For the text-containing cell, return its midpoint in (x, y) coordinate format. 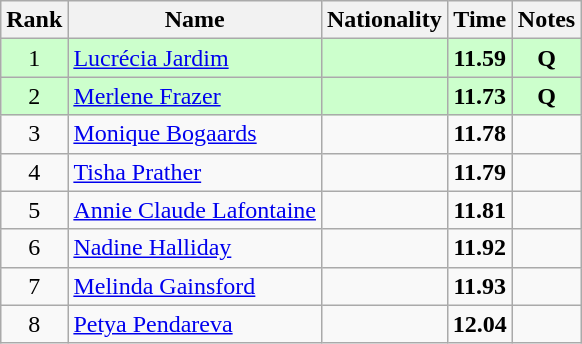
Annie Claude Lafontaine (195, 210)
Lucrécia Jardim (195, 58)
6 (34, 248)
Merlene Frazer (195, 96)
11.78 (480, 134)
Monique Bogaards (195, 134)
Tisha Prather (195, 172)
Nationality (384, 20)
4 (34, 172)
11.79 (480, 172)
8 (34, 324)
7 (34, 286)
2 (34, 96)
Nadine Halliday (195, 248)
Melinda Gainsford (195, 286)
3 (34, 134)
Rank (34, 20)
Time (480, 20)
12.04 (480, 324)
11.59 (480, 58)
1 (34, 58)
Petya Pendareva (195, 324)
Name (195, 20)
11.92 (480, 248)
11.73 (480, 96)
11.93 (480, 286)
Notes (546, 20)
11.81 (480, 210)
5 (34, 210)
